From the cell containing the given text, extract its center point as [x, y] coordinate. 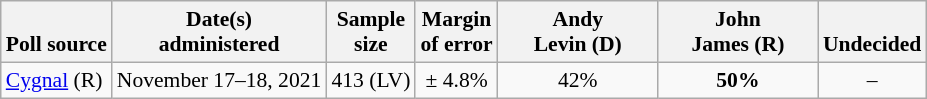
Poll source [56, 32]
413 (LV) [370, 80]
JohnJames (R) [738, 32]
42% [578, 80]
November 17–18, 2021 [220, 80]
± 4.8% [456, 80]
Marginof error [456, 32]
50% [738, 80]
Date(s)administered [220, 32]
Undecided [872, 32]
AndyLevin (D) [578, 32]
Samplesize [370, 32]
Cygnal (R) [56, 80]
– [872, 80]
